Provide the [x, y] coordinate of the cell's center where the given text is located.  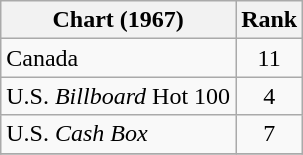
U.S. Cash Box [118, 134]
7 [270, 134]
Canada [118, 58]
Rank [270, 20]
Chart (1967) [118, 20]
U.S. Billboard Hot 100 [118, 96]
11 [270, 58]
4 [270, 96]
